Identify which cell holds the provided text, then report its [x, y] central coordinate. 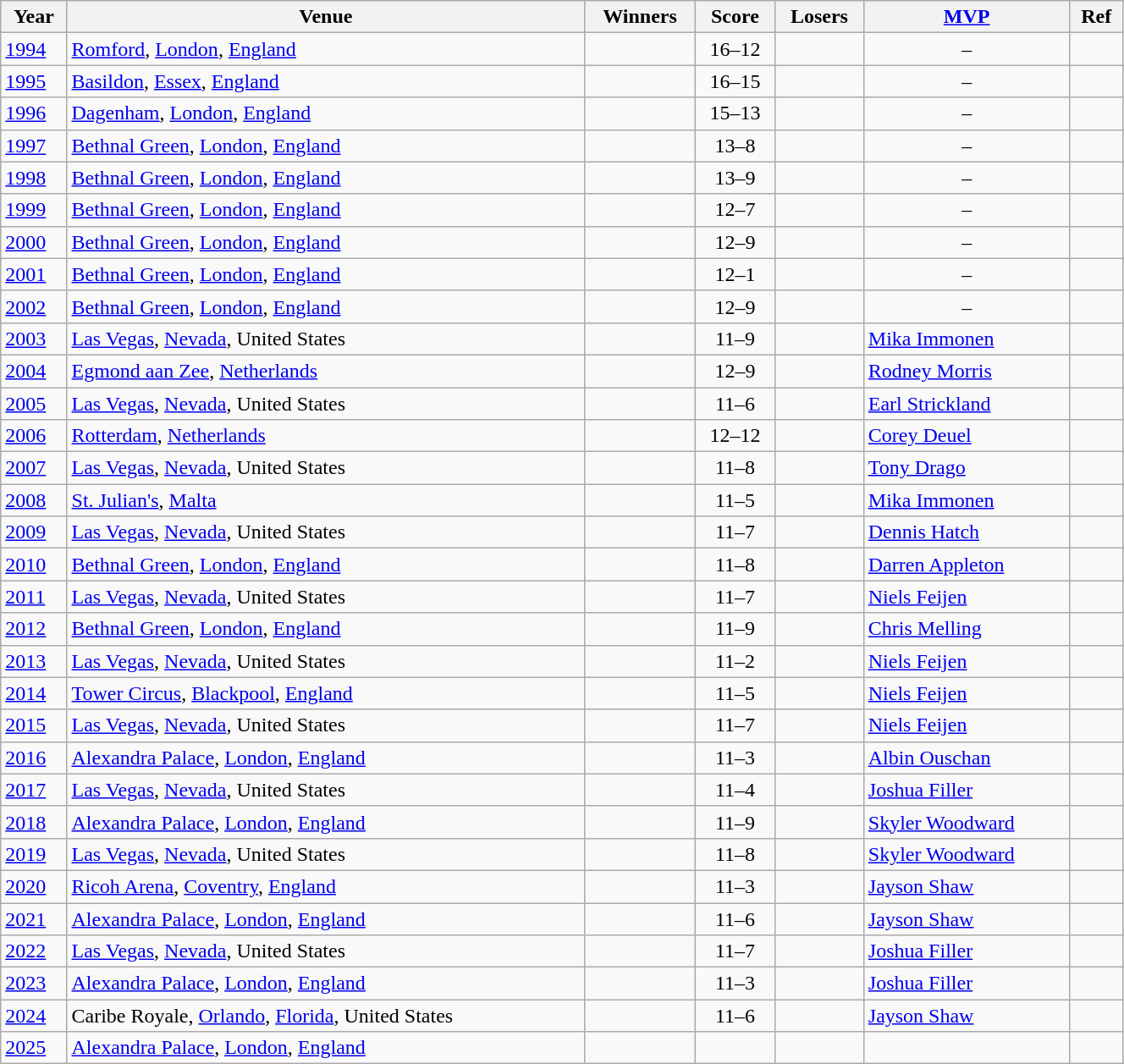
1994 [34, 49]
1998 [34, 178]
2003 [34, 339]
Winners [640, 17]
16–15 [735, 81]
11–4 [735, 790]
2022 [34, 951]
2021 [34, 918]
2004 [34, 371]
Basildon, Essex, England [326, 81]
2013 [34, 661]
2002 [34, 306]
Dagenham, London, England [326, 113]
2009 [34, 532]
Year [34, 17]
1995 [34, 81]
12–7 [735, 210]
2008 [34, 500]
Losers [819, 17]
Tower Circus, Blackpool, England [326, 693]
Chris Melling [967, 629]
13–8 [735, 146]
2006 [34, 436]
15–13 [735, 113]
2015 [34, 725]
2014 [34, 693]
2005 [34, 404]
St. Julian's, Malta [326, 500]
12–1 [735, 274]
2024 [34, 1016]
12–12 [735, 436]
13–9 [735, 178]
Score [735, 17]
2018 [34, 822]
Ref [1096, 17]
2007 [34, 468]
Ricoh Arena, Coventry, England [326, 886]
2001 [34, 274]
Darren Appleton [967, 565]
MVP [967, 17]
2016 [34, 758]
2019 [34, 854]
2000 [34, 242]
Dennis Hatch [967, 532]
2017 [34, 790]
1999 [34, 210]
Rotterdam, Netherlands [326, 436]
Egmond aan Zee, Netherlands [326, 371]
Tony Drago [967, 468]
2011 [34, 597]
Corey Deuel [967, 436]
Venue [326, 17]
Albin Ouschan [967, 758]
1997 [34, 146]
16–12 [735, 49]
Rodney Morris [967, 371]
11–2 [735, 661]
2010 [34, 565]
Earl Strickland [967, 404]
Caribe Royale, Orlando, Florida, United States [326, 1016]
1996 [34, 113]
2025 [34, 1048]
2023 [34, 984]
2020 [34, 886]
2012 [34, 629]
Romford, London, England [326, 49]
